Output the (X, Y) coordinate of the center of the cell containing the given text.  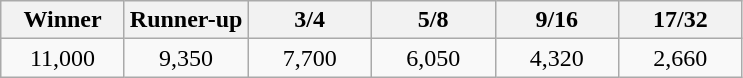
Winner (63, 20)
2,660 (681, 58)
9,350 (186, 58)
9/16 (557, 20)
7,700 (310, 58)
3/4 (310, 20)
17/32 (681, 20)
11,000 (63, 58)
6,050 (433, 58)
Runner-up (186, 20)
4,320 (557, 58)
5/8 (433, 20)
